Detect which cell encompasses the target text, then output its [x, y] center coordinate. 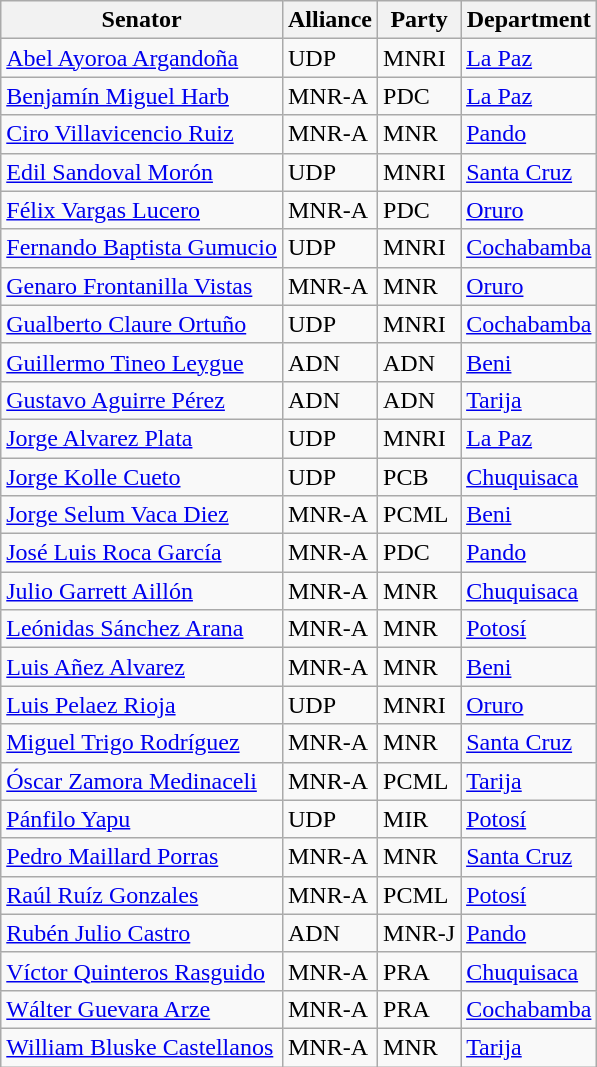
Department [529, 20]
Senator [142, 20]
Guillermo Tineo Leygue [142, 362]
Miguel Trigo Rodríguez [142, 743]
Gustavo Aguirre Pérez [142, 400]
Leónidas Sánchez Arana [142, 629]
Rubén Julio Castro [142, 933]
Víctor Quinteros Rasguido [142, 971]
Ciro Villavicencio Ruiz [142, 134]
Fernando Baptista Gumucio [142, 248]
Félix Vargas Lucero [142, 210]
Party [420, 20]
Julio Garrett Aillón [142, 591]
Wálter Guevara Arze [142, 1009]
Gualberto Claure Ortuño [142, 324]
Luis Añez Alvarez [142, 667]
MNR-J [420, 933]
William Bluske Castellanos [142, 1047]
José Luis Roca García [142, 553]
Jorge Alvarez Plata [142, 438]
Genaro Frontanilla Vistas [142, 286]
Alliance [330, 20]
Jorge Kolle Cueto [142, 477]
Abel Ayoroa Argandoña [142, 58]
MIR [420, 819]
Pedro Maillard Porras [142, 857]
Benjamín Miguel Harb [142, 96]
PCB [420, 477]
Raúl Ruíz Gonzales [142, 895]
Luis Pelaez Rioja [142, 705]
Edil Sandoval Morón [142, 172]
Óscar Zamora Medinaceli [142, 781]
Jorge Selum Vaca Diez [142, 515]
Pánfilo Yapu [142, 819]
